Pinpoint the cell where the given text exists, returning its [x, y] midpoint coordinate. 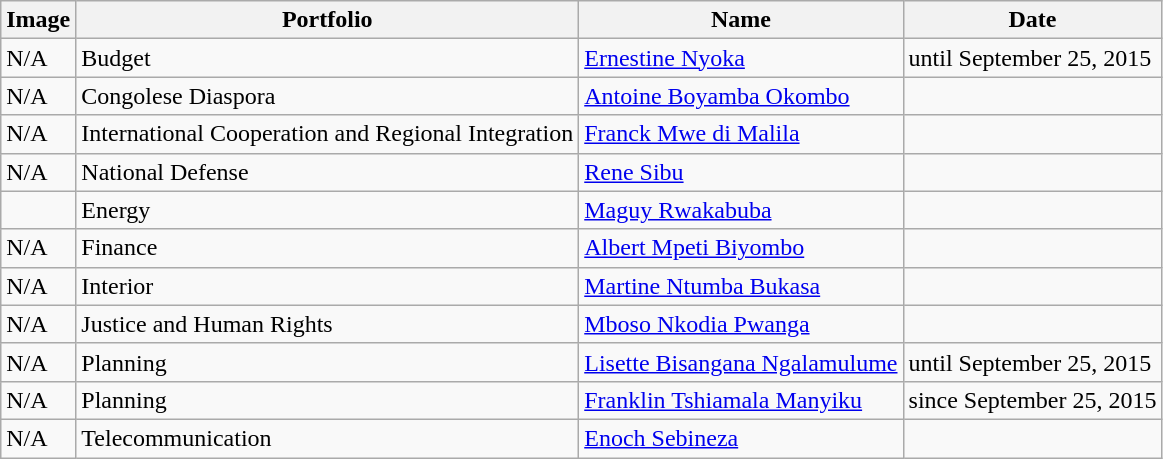
Portfolio [328, 20]
International Cooperation and Regional Integration [328, 134]
Antoine Boyamba Okombo [741, 96]
Ernestine Nyoka [741, 58]
Finance [328, 248]
Date [1032, 20]
Interior [328, 286]
since September 25, 2015 [1032, 400]
Martine Ntumba Bukasa [741, 286]
Lisette Bisangana Ngalamulume [741, 362]
Telecommunication [328, 438]
Albert Mpeti Biyombo [741, 248]
Maguy Rwakabuba [741, 210]
Rene Sibu [741, 172]
Justice and Human Rights [328, 324]
Budget [328, 58]
Congolese Diaspora [328, 96]
Franck Mwe di Malila [741, 134]
National Defense [328, 172]
Image [38, 20]
Name [741, 20]
Enoch Sebineza [741, 438]
Mboso Nkodia Pwanga [741, 324]
Franklin Tshiamala Manyiku [741, 400]
Energy [328, 210]
